Find where the given text appears and provide that cell's center as [x, y] coordinate. 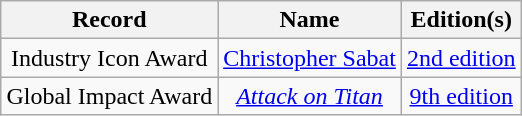
2nd edition [461, 58]
Christopher Sabat [310, 58]
Attack on Titan [310, 96]
Edition(s) [461, 20]
Industry Icon Award [110, 58]
Record [110, 20]
Name [310, 20]
9th edition [461, 96]
Global Impact Award [110, 96]
